From the cell containing the given text, extract its center point as [X, Y] coordinate. 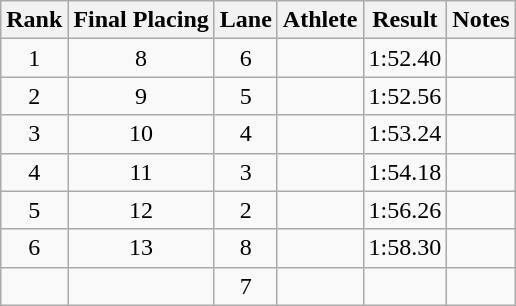
1:58.30 [405, 248]
10 [141, 134]
Athlete [320, 20]
1:56.26 [405, 210]
13 [141, 248]
Rank [34, 20]
1:52.56 [405, 96]
1:52.40 [405, 58]
Notes [481, 20]
Lane [246, 20]
12 [141, 210]
Final Placing [141, 20]
7 [246, 286]
9 [141, 96]
11 [141, 172]
1:53.24 [405, 134]
1:54.18 [405, 172]
1 [34, 58]
Result [405, 20]
